Scan for the cell matching the given text and deliver its (x, y) coordinate at center. 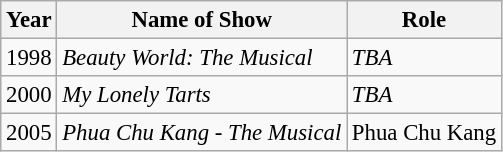
Phua Chu Kang (424, 133)
Phua Chu Kang - The Musical (202, 133)
Year (29, 20)
Name of Show (202, 20)
2005 (29, 133)
2000 (29, 95)
Beauty World: The Musical (202, 58)
Role (424, 20)
My Lonely Tarts (202, 95)
1998 (29, 58)
